Pinpoint the cell where the given text exists, returning its (x, y) midpoint coordinate. 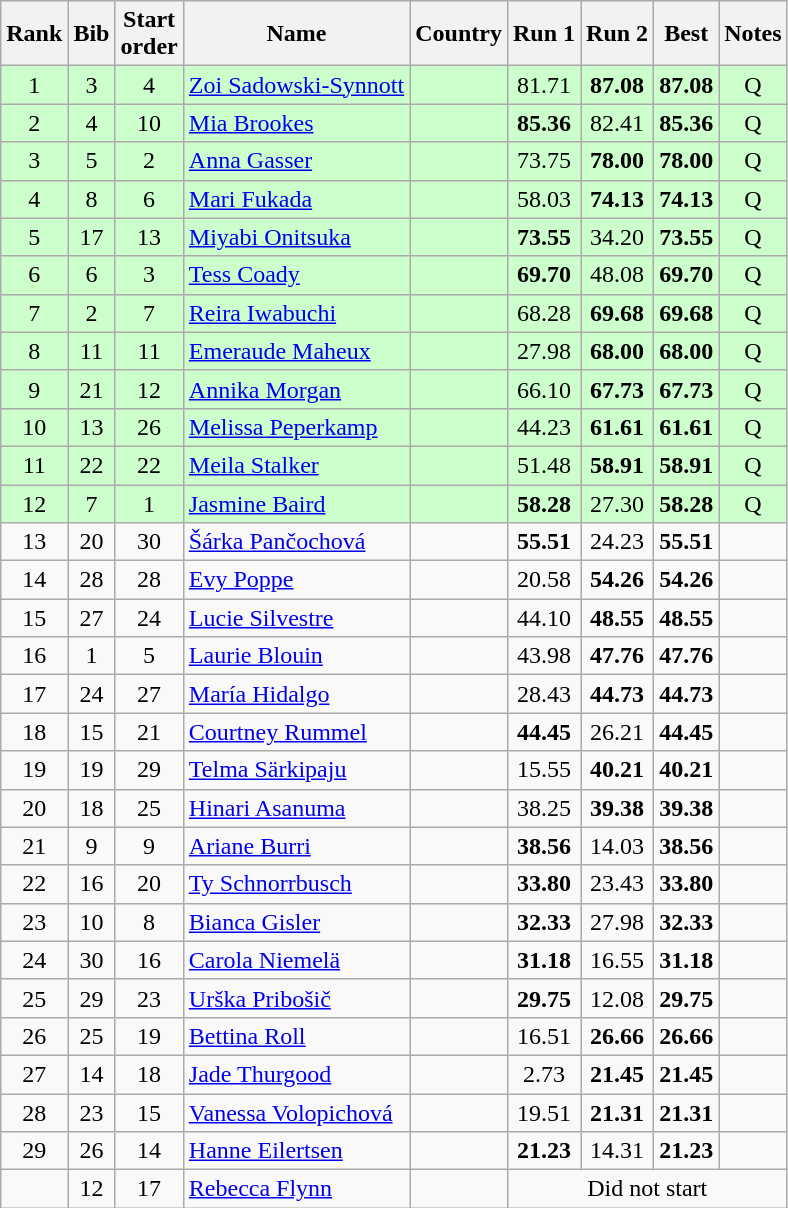
44.10 (544, 618)
51.48 (544, 465)
26.21 (618, 732)
Urška Pribošič (296, 998)
Telma Särkipaju (296, 770)
Bettina Roll (296, 1036)
44.23 (544, 427)
34.20 (618, 237)
24.23 (618, 542)
Notes (753, 34)
68.28 (544, 313)
Šárka Pančochová (296, 542)
Country (459, 34)
15.55 (544, 770)
Hinari Asanuma (296, 808)
Melissa Peperkamp (296, 427)
Miyabi Onitsuka (296, 237)
23.43 (618, 884)
Vanessa Volopichová (296, 1113)
Ty Schnorrbusch (296, 884)
19.51 (544, 1113)
12.08 (618, 998)
Jade Thurgood (296, 1074)
66.10 (544, 389)
Jasmine Baird (296, 503)
Laurie Blouin (296, 656)
Reira Iwabuchi (296, 313)
73.75 (544, 161)
Startorder (149, 34)
Lucie Silvestre (296, 618)
Hanne Eilertsen (296, 1151)
58.03 (544, 199)
Emeraude Maheux (296, 351)
Did not start (647, 1189)
Best (686, 34)
82.41 (618, 123)
Rank (34, 34)
28.43 (544, 694)
Anna Gasser (296, 161)
María Hidalgo (296, 694)
16.55 (618, 960)
48.08 (618, 275)
Rebecca Flynn (296, 1189)
81.71 (544, 85)
38.25 (544, 808)
Mia Brookes (296, 123)
Annika Morgan (296, 389)
20.58 (544, 580)
Meila Stalker (296, 465)
14.03 (618, 846)
Run 2 (618, 34)
Mari Fukada (296, 199)
Tess Coady (296, 275)
43.98 (544, 656)
Bianca Gisler (296, 922)
Name (296, 34)
Courtney Rummel (296, 732)
Zoi Sadowski-Synnott (296, 85)
Bib (92, 34)
14.31 (618, 1151)
Evy Poppe (296, 580)
Run 1 (544, 34)
16.51 (544, 1036)
Ariane Burri (296, 846)
Carola Niemelä (296, 960)
27.30 (618, 503)
2.73 (544, 1074)
